Determine the [X, Y] coordinate at the center of the cell enclosing the given text.  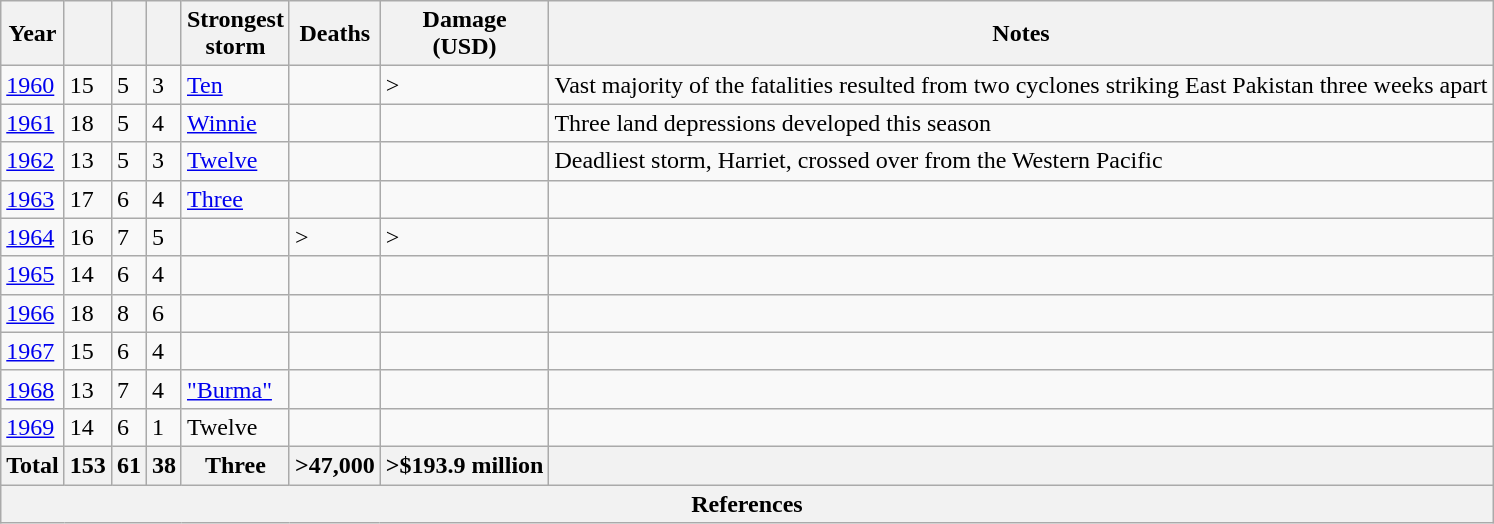
Deadliest storm, Harriet, crossed over from the Western Pacific [1021, 161]
1966 [33, 313]
1969 [33, 427]
Notes [1021, 34]
1963 [33, 199]
38 [164, 465]
"Burma" [235, 389]
Total [33, 465]
1968 [33, 389]
>47,000 [334, 465]
References [747, 503]
1965 [33, 275]
Vast majority of the fatalities resulted from two cyclones striking East Pakistan three weeks apart [1021, 85]
Year [33, 34]
1 [164, 427]
Damage(USD) [464, 34]
Deaths [334, 34]
1962 [33, 161]
17 [88, 199]
61 [128, 465]
1960 [33, 85]
1964 [33, 237]
1961 [33, 123]
Three land depressions developed this season [1021, 123]
Strongeststorm [235, 34]
Winnie [235, 123]
153 [88, 465]
16 [88, 237]
>$193.9 million [464, 465]
8 [128, 313]
Ten [235, 85]
1967 [33, 351]
